Capture the cell that displays the provided text and extract its (x, y) central coordinate. 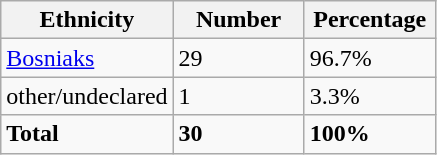
other/undeclared (87, 96)
Number (238, 20)
Ethnicity (87, 20)
3.3% (370, 96)
Bosniaks (87, 58)
30 (238, 134)
1 (238, 96)
29 (238, 58)
96.7% (370, 58)
100% (370, 134)
Total (87, 134)
Percentage (370, 20)
